Find where the given text appears and provide that cell's center as [X, Y] coordinate. 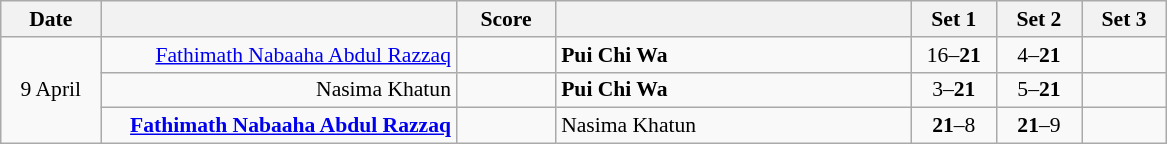
21–8 [954, 126]
Score [506, 19]
3–21 [954, 90]
Set 2 [1038, 19]
Date [51, 19]
Set 3 [1124, 19]
9 April [51, 90]
4–21 [1038, 55]
5–21 [1038, 90]
21–9 [1038, 126]
16–21 [954, 55]
Set 1 [954, 19]
